Identify which cell holds the provided text, then report its (X, Y) central coordinate. 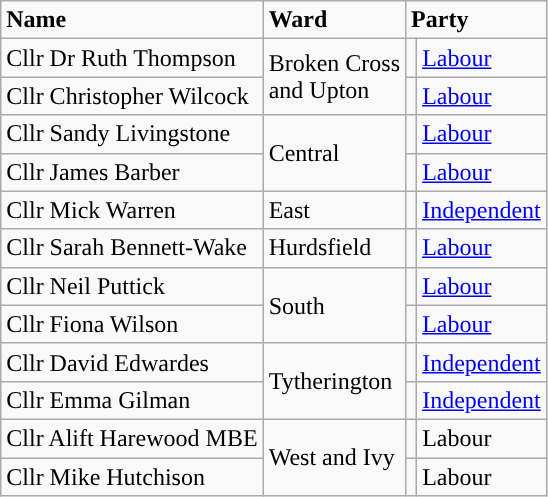
Cllr Alift Harewood MBE (132, 438)
West and Ivy (334, 457)
Cllr Mick Warren (132, 210)
Cllr Fiona Wilson (132, 324)
Cllr James Barber (132, 172)
Party (476, 20)
Cllr Christopher Wilcock (132, 96)
Cllr Dr Ruth Thompson (132, 58)
Cllr Neil Puttick (132, 286)
South (334, 305)
Cllr Sarah Bennett-Wake (132, 248)
Central (334, 153)
Tytherington (334, 381)
Cllr Mike Hutchison (132, 477)
Cllr David Edwardes (132, 362)
Cllr Emma Gilman (132, 400)
East (334, 210)
Hurdsfield (334, 248)
Name (132, 20)
Broken Crossand Upton (334, 77)
Cllr Sandy Livingstone (132, 134)
Ward (334, 20)
